Return [x, y] of the center of cell containing provided text 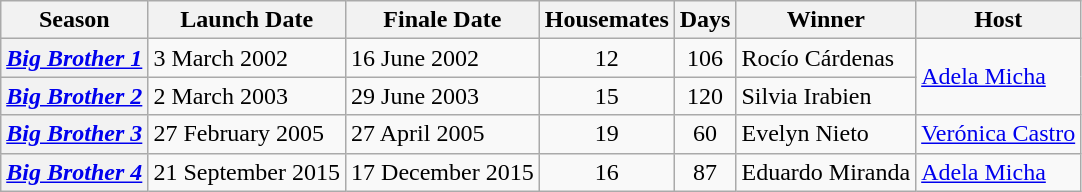
Rocío Cárdenas [826, 58]
Evelyn Nieto [826, 134]
Verónica Castro [998, 134]
Eduardo Miranda [826, 172]
3 March 2002 [247, 58]
29 June 2003 [443, 96]
Big Brother 2 [74, 96]
16 [606, 172]
60 [705, 134]
106 [705, 58]
Season [74, 20]
27 February 2005 [247, 134]
Big Brother 1 [74, 58]
120 [705, 96]
27 April 2005 [443, 134]
Big Brother 4 [74, 172]
12 [606, 58]
21 September 2015 [247, 172]
19 [606, 134]
16 June 2002 [443, 58]
Days [705, 20]
15 [606, 96]
Finale Date [443, 20]
87 [705, 172]
Winner [826, 20]
Host [998, 20]
Housemates [606, 20]
Big Brother 3 [74, 134]
17 December 2015 [443, 172]
2 March 2003 [247, 96]
Silvia Irabien [826, 96]
Launch Date [247, 20]
